Determine the [x, y] coordinate at the center of the cell enclosing the given text.  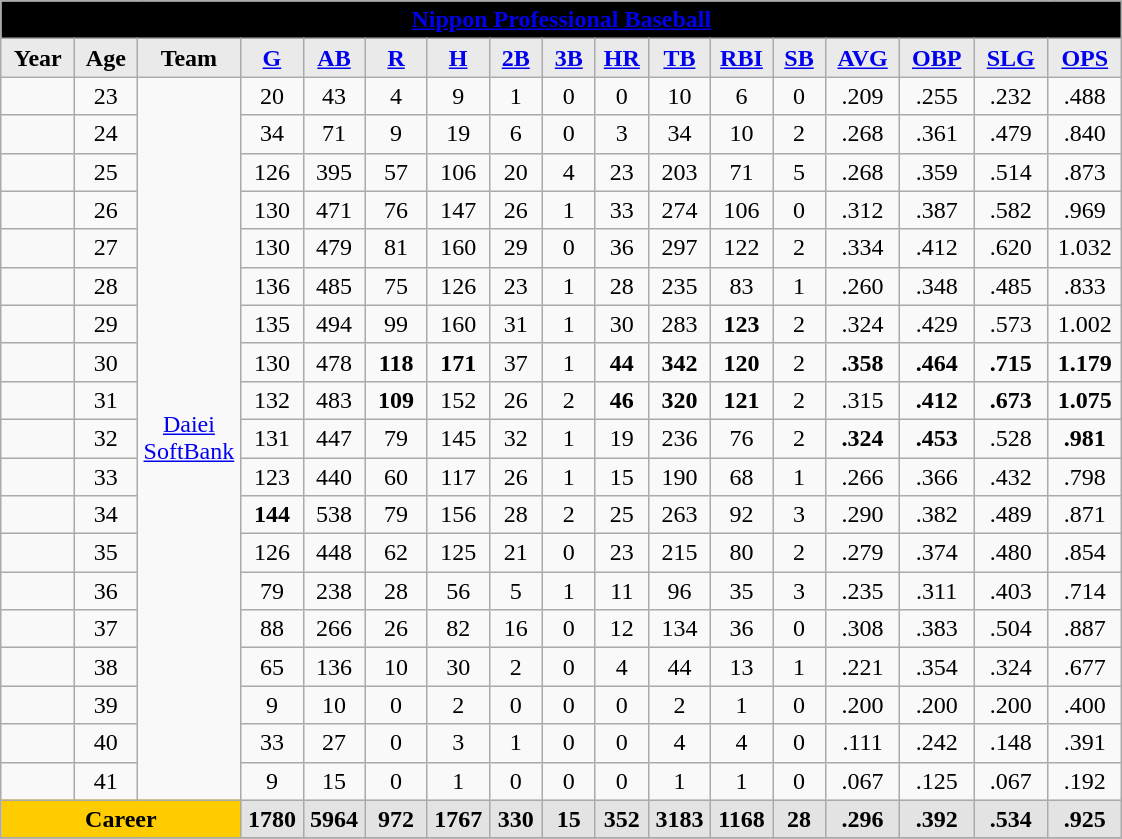
OBP [937, 58]
.111 [863, 743]
.582 [1011, 210]
.334 [863, 248]
1.002 [1085, 324]
320 [679, 400]
.485 [1011, 286]
1780 [272, 819]
447 [334, 438]
92 [741, 515]
.358 [863, 362]
330 [516, 819]
88 [272, 629]
56 [458, 591]
38 [106, 667]
190 [679, 477]
215 [679, 553]
263 [679, 515]
.429 [937, 324]
.354 [937, 667]
125 [458, 553]
.125 [937, 781]
81 [396, 248]
43 [334, 96]
21 [516, 553]
.479 [1011, 134]
.361 [937, 134]
AVG [863, 58]
96 [679, 591]
TB [679, 58]
297 [679, 248]
538 [334, 515]
.348 [937, 286]
12 [622, 629]
479 [334, 248]
.488 [1085, 96]
131 [272, 438]
AB [334, 58]
OPS [1085, 58]
395 [334, 172]
.221 [863, 667]
342 [679, 362]
117 [458, 477]
68 [741, 477]
485 [334, 286]
144 [272, 515]
SLG [1011, 58]
.833 [1085, 286]
11 [622, 591]
121 [741, 400]
40 [106, 743]
134 [679, 629]
235 [679, 286]
.192 [1085, 781]
.871 [1085, 515]
135 [272, 324]
.266 [863, 477]
39 [106, 705]
46 [622, 400]
.504 [1011, 629]
.573 [1011, 324]
H [458, 58]
.873 [1085, 172]
1.179 [1085, 362]
.480 [1011, 553]
203 [679, 172]
.981 [1085, 438]
.391 [1085, 743]
156 [458, 515]
16 [516, 629]
274 [679, 210]
.514 [1011, 172]
238 [334, 591]
.798 [1085, 477]
24 [106, 134]
41 [106, 781]
Year [38, 58]
478 [334, 362]
.148 [1011, 743]
.359 [937, 172]
.400 [1085, 705]
.311 [937, 591]
109 [396, 400]
145 [458, 438]
.392 [937, 819]
.260 [863, 286]
.383 [937, 629]
5964 [334, 819]
.620 [1011, 248]
.308 [863, 629]
.887 [1085, 629]
SB [798, 58]
.315 [863, 400]
.235 [863, 591]
Age [106, 58]
3B [568, 58]
352 [622, 819]
.242 [937, 743]
.453 [937, 438]
1.075 [1085, 400]
.366 [937, 477]
.255 [937, 96]
.489 [1011, 515]
Career [121, 819]
.382 [937, 515]
471 [334, 210]
.715 [1011, 362]
83 [741, 286]
.464 [937, 362]
494 [334, 324]
483 [334, 400]
.925 [1085, 819]
.387 [937, 210]
1.032 [1085, 248]
171 [458, 362]
1767 [458, 819]
.673 [1011, 400]
.854 [1085, 553]
448 [334, 553]
283 [679, 324]
236 [679, 438]
75 [396, 286]
1168 [741, 819]
.432 [1011, 477]
266 [334, 629]
57 [396, 172]
62 [396, 553]
DaieiSoftBank [189, 438]
.209 [863, 96]
.312 [863, 210]
Team [189, 58]
120 [741, 362]
13 [741, 667]
R [396, 58]
2B [516, 58]
118 [396, 362]
.714 [1085, 591]
440 [334, 477]
.528 [1011, 438]
80 [741, 553]
G [272, 58]
HR [622, 58]
.374 [937, 553]
82 [458, 629]
132 [272, 400]
60 [396, 477]
RBI [741, 58]
.969 [1085, 210]
152 [458, 400]
Nippon Professional Baseball [562, 20]
.677 [1085, 667]
65 [272, 667]
99 [396, 324]
147 [458, 210]
.279 [863, 553]
.534 [1011, 819]
.296 [863, 819]
3183 [679, 819]
122 [741, 248]
.232 [1011, 96]
.290 [863, 515]
972 [396, 819]
.403 [1011, 591]
.840 [1085, 134]
